Find where the given text appears and provide that cell's center as (X, Y) coordinate. 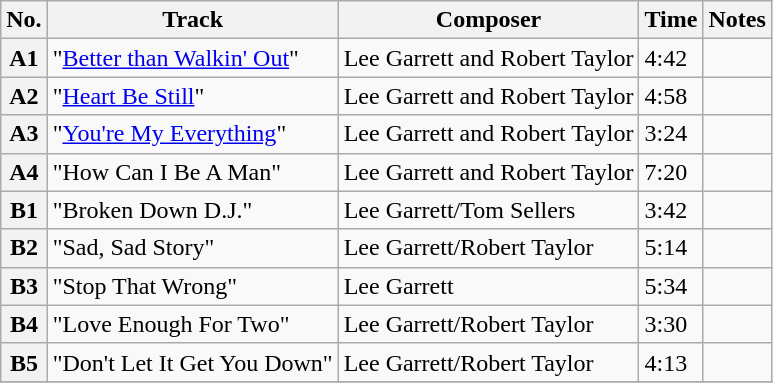
B2 (24, 248)
Lee Garrett (488, 286)
Composer (488, 20)
4:13 (671, 362)
7:20 (671, 172)
B3 (24, 286)
"Stop That Wrong" (192, 286)
"Love Enough For Two" (192, 324)
A2 (24, 96)
"Heart Be Still" (192, 96)
"You're My Everything" (192, 134)
B5 (24, 362)
A4 (24, 172)
No. (24, 20)
4:58 (671, 96)
"Broken Down D.J." (192, 210)
Lee Garrett/Tom Sellers (488, 210)
Track (192, 20)
"Sad, Sad Story" (192, 248)
4:42 (671, 58)
A3 (24, 134)
A1 (24, 58)
3:42 (671, 210)
Notes (737, 20)
"Better than Walkin' Out" (192, 58)
"Don't Let It Get You Down" (192, 362)
3:24 (671, 134)
B1 (24, 210)
Time (671, 20)
B4 (24, 324)
"How Can I Be A Man" (192, 172)
5:34 (671, 286)
5:14 (671, 248)
3:30 (671, 324)
